Scan for the cell matching the given text and deliver its (x, y) coordinate at center. 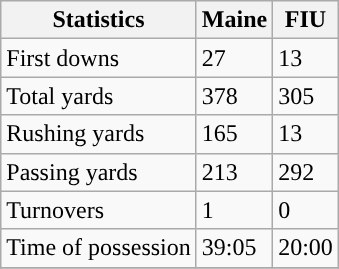
39:05 (234, 248)
165 (234, 134)
Passing yards (99, 172)
20:00 (306, 248)
378 (234, 96)
FIU (306, 20)
Maine (234, 20)
1 (234, 210)
0 (306, 210)
27 (234, 58)
Statistics (99, 20)
Time of possession (99, 248)
Total yards (99, 96)
Turnovers (99, 210)
213 (234, 172)
305 (306, 96)
292 (306, 172)
Rushing yards (99, 134)
First downs (99, 58)
